Provide the [X, Y] coordinate of the cell's center where the given text is located.  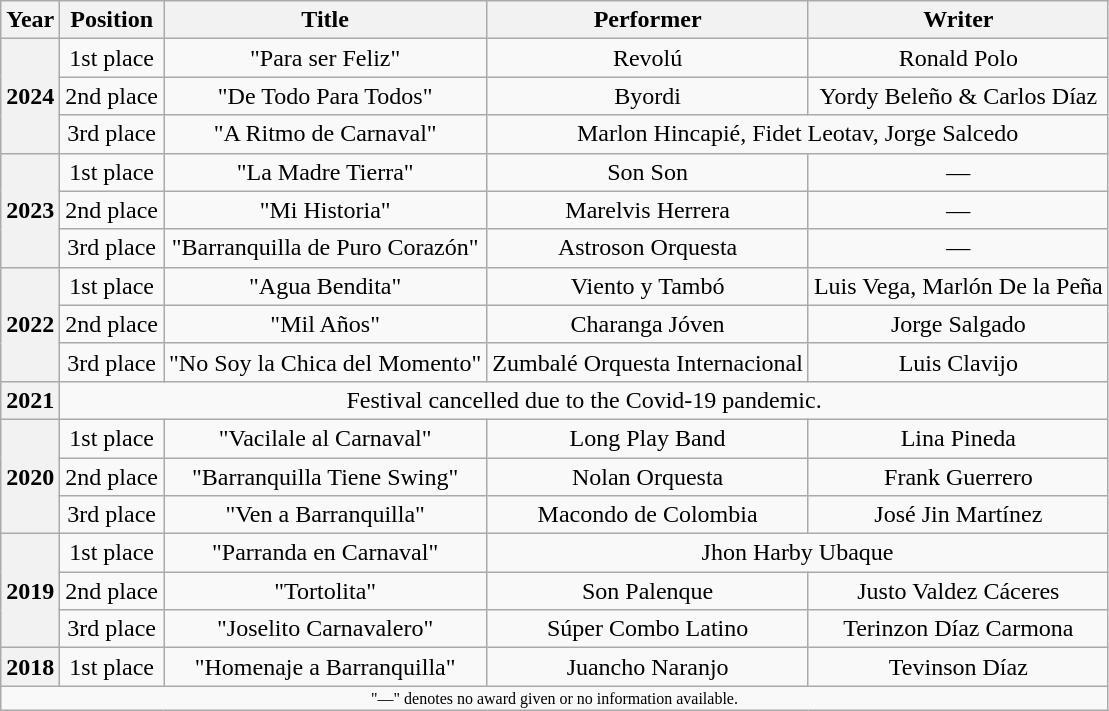
"Joselito Carnavalero" [326, 629]
Year [30, 20]
Luis Clavijo [958, 362]
Lina Pineda [958, 438]
Long Play Band [648, 438]
2023 [30, 210]
2024 [30, 96]
"Tortolita" [326, 591]
"Homenaje a Barranquilla" [326, 667]
2021 [30, 400]
Juancho Naranjo [648, 667]
José Jin Martínez [958, 515]
"Barranquilla de Puro Corazón" [326, 248]
"Parranda en Carnaval" [326, 553]
"Ven a Barranquilla" [326, 515]
Tevinson Díaz [958, 667]
Writer [958, 20]
Title [326, 20]
Súper Combo Latino [648, 629]
Marelvis Herrera [648, 210]
Jhon Harby Ubaque [798, 553]
2018 [30, 667]
Astroson Orquesta [648, 248]
Marlon Hincapié, Fidet Leotav, Jorge Salcedo [798, 134]
2020 [30, 476]
Viento y Tambó [648, 286]
Son Palenque [648, 591]
"Agua Bendita" [326, 286]
Ronald Polo [958, 58]
2022 [30, 324]
"Mi Historia" [326, 210]
Frank Guerrero [958, 477]
"No Soy la Chica del Momento" [326, 362]
"De Todo Para Todos" [326, 96]
"—" denotes no award given or no information available. [555, 698]
Yordy Beleño & Carlos Díaz [958, 96]
Festival cancelled due to the Covid-19 pandemic. [584, 400]
Performer [648, 20]
Zumbalé Orquesta Internacional [648, 362]
Byordi [648, 96]
Macondo de Colombia [648, 515]
Son Son [648, 172]
Revolú [648, 58]
2019 [30, 591]
"Mil Años" [326, 324]
"A Ritmo de Carnaval" [326, 134]
Justo Valdez Cáceres [958, 591]
Terinzon Díaz Carmona [958, 629]
Charanga Jóven [648, 324]
Luis Vega, Marlón De la Peña [958, 286]
"Para ser Feliz" [326, 58]
"Vacilale al Carnaval" [326, 438]
Jorge Salgado [958, 324]
Position [112, 20]
Nolan Orquesta [648, 477]
"Barranquilla Tiene Swing" [326, 477]
"La Madre Tierra" [326, 172]
